Determine the (x, y) coordinate at the center of the cell enclosing the given text.  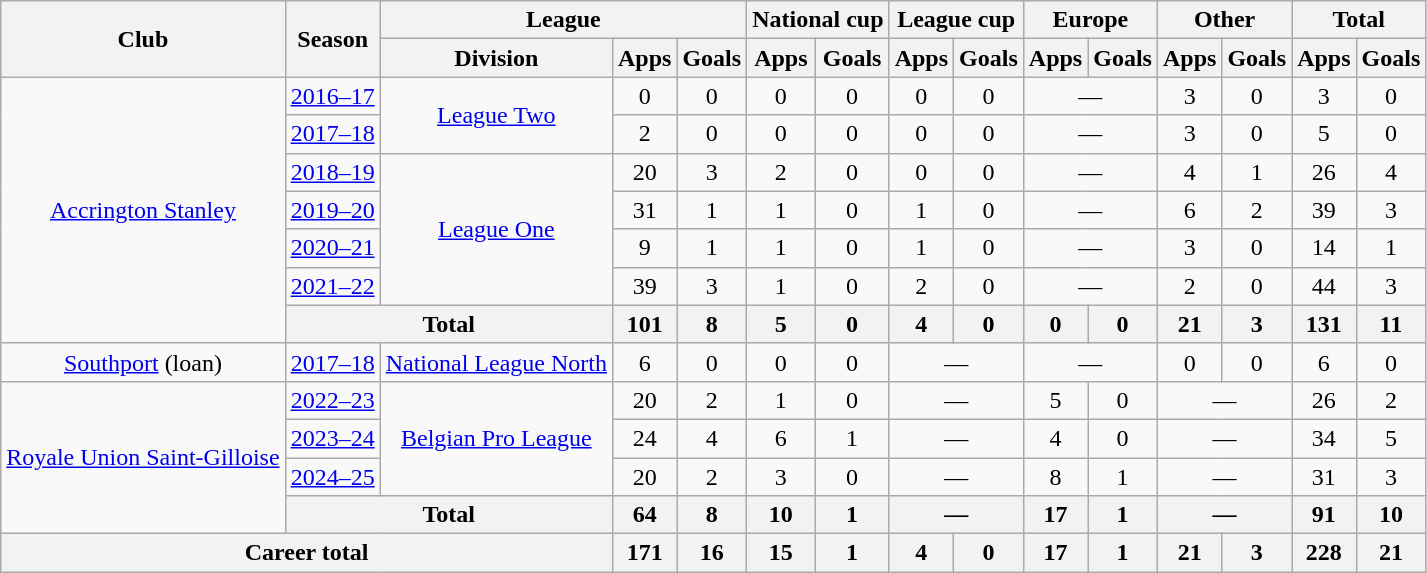
171 (644, 553)
Royale Union Saint-Gilloise (143, 457)
Season (332, 39)
44 (1324, 286)
Southport (loan) (143, 362)
National cup (818, 20)
2018–19 (332, 172)
League One (496, 229)
14 (1324, 248)
Career total (307, 553)
11 (1391, 324)
2022–23 (332, 400)
2021–22 (332, 286)
131 (1324, 324)
Division (496, 58)
91 (1324, 515)
9 (644, 248)
2016–17 (332, 96)
101 (644, 324)
34 (1324, 438)
League Two (496, 115)
Europe (1090, 20)
Club (143, 39)
National League North (496, 362)
15 (781, 553)
2019–20 (332, 210)
League (563, 20)
Belgian Pro League (496, 438)
2024–25 (332, 477)
228 (1324, 553)
Other (1224, 20)
64 (644, 515)
2020–21 (332, 248)
2023–24 (332, 438)
League cup (956, 20)
Accrington Stanley (143, 210)
16 (712, 553)
24 (644, 438)
